Output the (X, Y) coordinate of the center of the cell containing the given text.  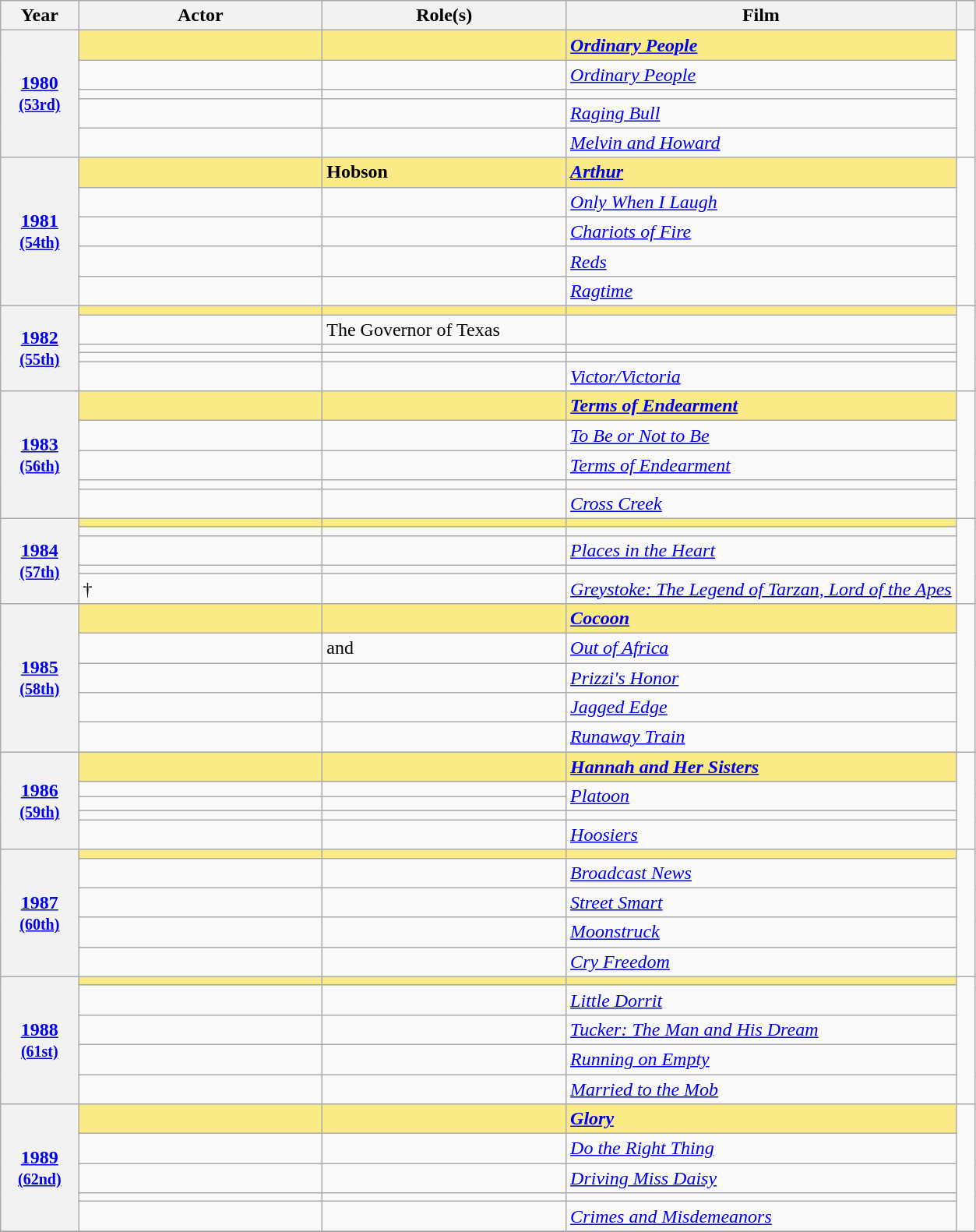
1988 (61st) (40, 1040)
Cry Freedom (762, 962)
The Governor of Texas (444, 330)
† (201, 588)
Little Dorrit (762, 1000)
Hannah and Her Sisters (762, 767)
Hoosiers (762, 835)
Runaway Train (762, 737)
Chariots of Fire (762, 231)
Places in the Heart (762, 550)
Film (762, 16)
Glory (762, 1119)
Driving Miss Daisy (762, 1178)
Prizzi's Honor (762, 677)
Running on Empty (762, 1059)
1984 (57th) (40, 561)
Raging Bull (762, 113)
1986 (59th) (40, 801)
Tucker: The Man and His Dream (762, 1029)
To Be or Not to Be (762, 436)
Broadcast News (762, 873)
1980 (53rd) (40, 94)
Actor (201, 16)
Out of Africa (762, 648)
1987 (60th) (40, 913)
Year (40, 16)
Hobson (444, 172)
Arthur (762, 172)
Cocoon (762, 618)
Street Smart (762, 902)
1982 (55th) (40, 348)
1985 (58th) (40, 677)
Moonstruck (762, 932)
Reds (762, 261)
Do the Right Thing (762, 1149)
1983 (56th) (40, 455)
Jagged Edge (762, 708)
Ragtime (762, 291)
1981 (54th) (40, 231)
1989 (62nd) (40, 1167)
Melvin and Howard (762, 143)
Crimes and Misdemeanors (762, 1216)
Role(s) (444, 16)
Only When I Laugh (762, 202)
Married to the Mob (762, 1089)
and (444, 648)
Cross Creek (762, 503)
Greystoke: The Legend of Tarzan, Lord of the Apes (762, 588)
Platoon (762, 796)
Victor/Victoria (762, 376)
